Capture the cell that displays the provided text and extract its [X, Y] central coordinate. 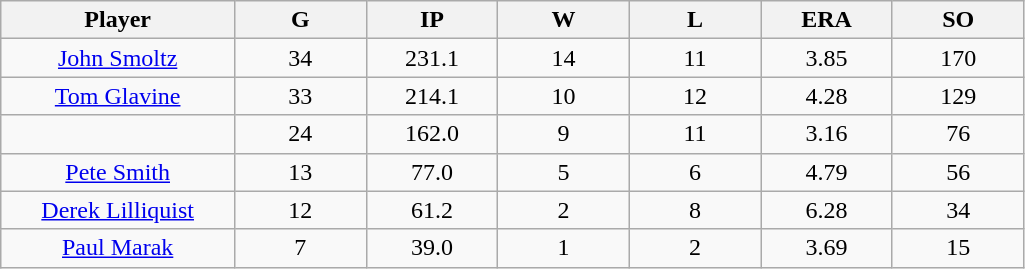
Player [118, 20]
77.0 [432, 172]
SO [958, 20]
10 [564, 96]
Tom Glavine [118, 96]
231.1 [432, 58]
129 [958, 96]
170 [958, 58]
4.28 [827, 96]
13 [301, 172]
W [564, 20]
61.2 [432, 210]
John Smoltz [118, 58]
33 [301, 96]
5 [564, 172]
6.28 [827, 210]
IP [432, 20]
Derek Lilliquist [118, 210]
3.69 [827, 248]
4.79 [827, 172]
39.0 [432, 248]
9 [564, 134]
214.1 [432, 96]
8 [695, 210]
14 [564, 58]
3.85 [827, 58]
56 [958, 172]
162.0 [432, 134]
24 [301, 134]
7 [301, 248]
G [301, 20]
3.16 [827, 134]
1 [564, 248]
Pete Smith [118, 172]
ERA [827, 20]
76 [958, 134]
L [695, 20]
Paul Marak [118, 248]
15 [958, 248]
6 [695, 172]
